Extract the [x, y] coordinate from the center of the cell holding the provided text.  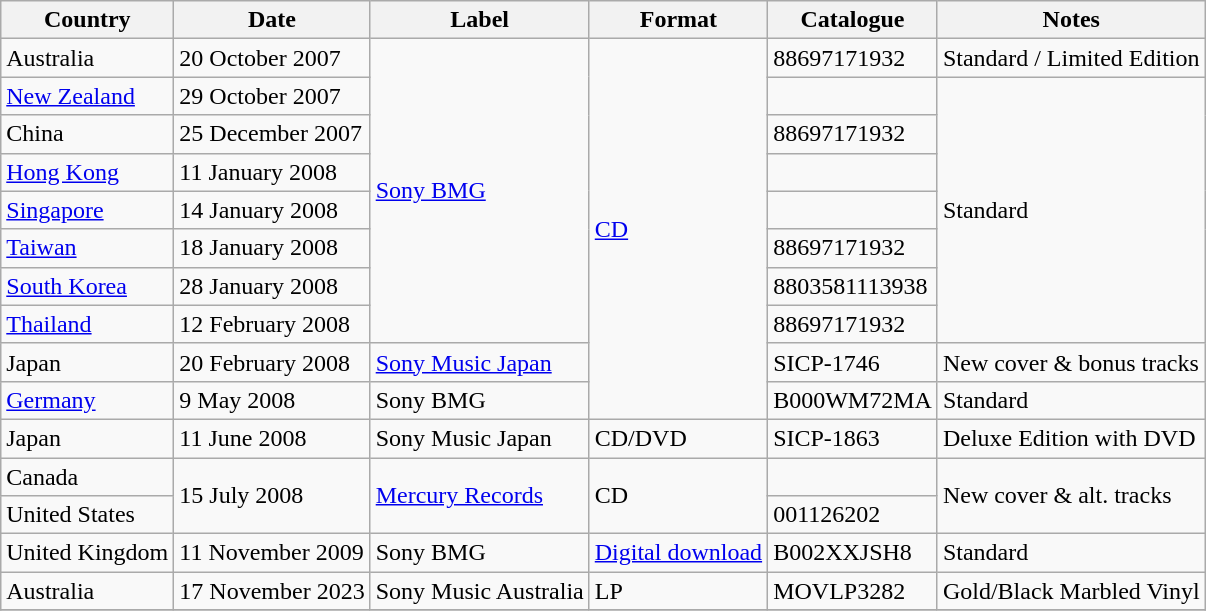
11 June 2008 [272, 438]
Gold/Black Marbled Vinyl [1071, 591]
Label [480, 20]
14 January 2008 [272, 210]
B000WM72MA [853, 400]
12 February 2008 [272, 324]
Digital download [678, 553]
SICP-1746 [853, 362]
Catalogue [853, 20]
CD/DVD [678, 438]
Deluxe Edition with DVD [1071, 438]
United States [88, 515]
9 May 2008 [272, 400]
New cover & alt. tracks [1071, 496]
28 January 2008 [272, 286]
South Korea [88, 286]
Date [272, 20]
China [88, 134]
LP [678, 591]
Taiwan [88, 248]
11 November 2009 [272, 553]
Standard / Limited Edition [1071, 58]
8803581113938 [853, 286]
20 October 2007 [272, 58]
11 January 2008 [272, 172]
New Zealand [88, 96]
29 October 2007 [272, 96]
Hong Kong [88, 172]
Mercury Records [480, 496]
New cover & bonus tracks [1071, 362]
Sony Music Australia [480, 591]
B002XXJSH8 [853, 553]
Thailand [88, 324]
Notes [1071, 20]
25 December 2007 [272, 134]
17 November 2023 [272, 591]
MOVLP3282 [853, 591]
20 February 2008 [272, 362]
Country [88, 20]
United Kingdom [88, 553]
SICP-1863 [853, 438]
001126202 [853, 515]
15 July 2008 [272, 496]
Germany [88, 400]
Canada [88, 477]
18 January 2008 [272, 248]
Format [678, 20]
Singapore [88, 210]
